Find where the given text appears and provide that cell's center as [x, y] coordinate. 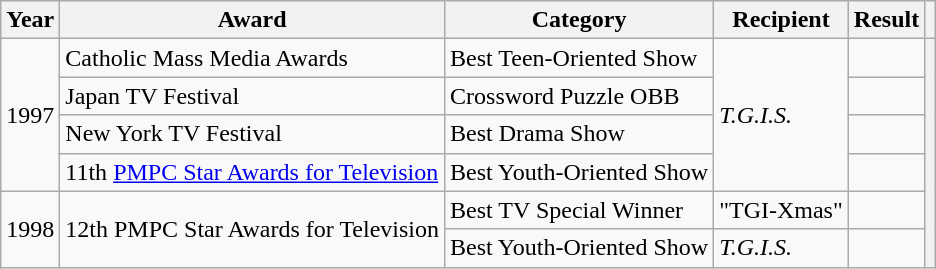
1997 [30, 115]
Catholic Mass Media Awards [252, 58]
Year [30, 20]
New York TV Festival [252, 134]
Result [886, 20]
Crossword Puzzle OBB [580, 96]
Category [580, 20]
Best Drama Show [580, 134]
11th PMPC Star Awards for Television [252, 172]
Best Teen-Oriented Show [580, 58]
Award [252, 20]
Recipient [782, 20]
Japan TV Festival [252, 96]
1998 [30, 229]
"TGI-Xmas" [782, 210]
12th PMPC Star Awards for Television [252, 229]
Best TV Special Winner [580, 210]
